Search for the cell housing the specified text and yield its [X, Y] center coordinate. 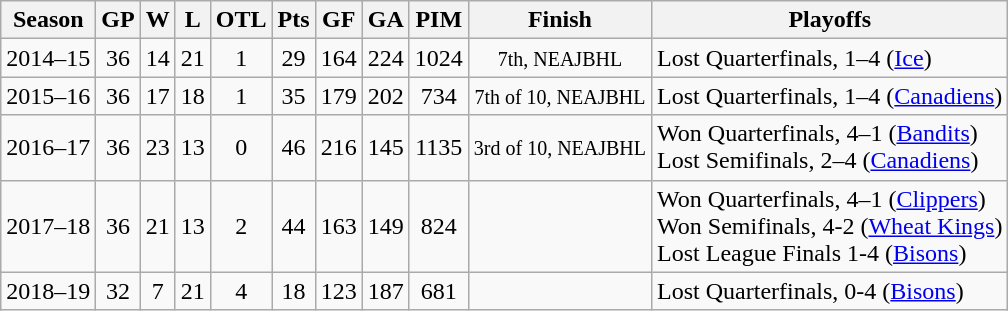
GA [386, 20]
Won Quarterfinals, 4–1 (Bandits)Lost Semifinals, 2–4 (Canadiens) [830, 148]
163 [338, 226]
Won Quarterfinals, 4–1 (Clippers)Won Semifinals, 4-2 (Wheat Kings)Lost League Finals 1-4 (Bisons) [830, 226]
824 [438, 226]
29 [294, 58]
17 [158, 96]
GP [118, 20]
44 [294, 226]
1024 [438, 58]
734 [438, 96]
164 [338, 58]
202 [386, 96]
Season [48, 20]
7 [158, 291]
23 [158, 148]
2014–15 [48, 58]
35 [294, 96]
1135 [438, 148]
2015–16 [48, 96]
2016–17 [48, 148]
32 [118, 291]
123 [338, 291]
216 [338, 148]
7th of 10, NEAJBHL [560, 96]
3rd of 10, NEAJBHL [560, 148]
Lost Quarterfinals, 1–4 (Ice) [830, 58]
W [158, 20]
224 [386, 58]
4 [241, 291]
2017–18 [48, 226]
Finish [560, 20]
L [192, 20]
681 [438, 291]
Playoffs [830, 20]
179 [338, 96]
2018–19 [48, 291]
GF [338, 20]
Lost Quarterfinals, 1–4 (Canadiens) [830, 96]
149 [386, 226]
145 [386, 148]
Lost Quarterfinals, 0-4 (Bisons) [830, 291]
187 [386, 291]
7th, NEAJBHL [560, 58]
OTL [241, 20]
14 [158, 58]
0 [241, 148]
46 [294, 148]
Pts [294, 20]
PIM [438, 20]
2 [241, 226]
